Identify which cell holds the provided text, then report its [X, Y] central coordinate. 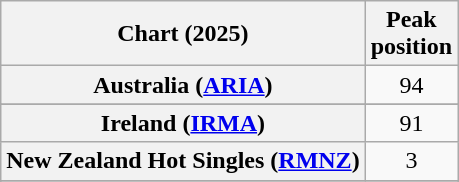
Ireland (IRMA) [183, 123]
Australia (ARIA) [183, 85]
94 [411, 85]
3 [411, 161]
Chart (2025) [183, 34]
Peakposition [411, 34]
91 [411, 123]
New Zealand Hot Singles (RMNZ) [183, 161]
